Search for the cell housing the specified text and yield its (X, Y) center coordinate. 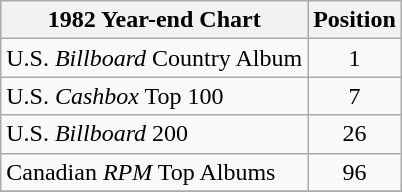
7 (355, 96)
1982 Year-end Chart (154, 20)
U.S. Billboard 200 (154, 134)
U.S. Cashbox Top 100 (154, 96)
1 (355, 58)
26 (355, 134)
96 (355, 172)
Position (355, 20)
Canadian RPM Top Albums (154, 172)
U.S. Billboard Country Album (154, 58)
